Determine the [x, y] coordinate at the center of the cell enclosing the given text.  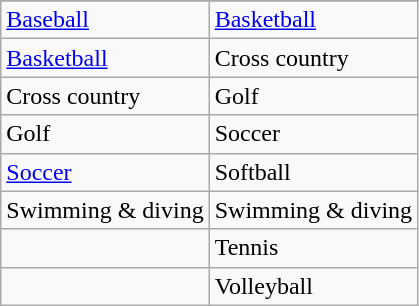
Softball [313, 172]
Tennis [313, 248]
Baseball [105, 20]
Volleyball [313, 286]
